Output the [X, Y] coordinate of the center of the cell containing the given text.  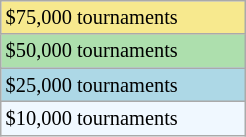
$25,000 tournaments [124, 85]
$75,000 tournaments [124, 17]
$50,000 tournaments [124, 51]
$10,000 tournaments [124, 118]
